Detect which cell encompasses the target text, then output its [X, Y] center coordinate. 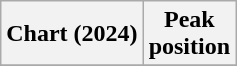
Peakposition [189, 34]
Chart (2024) [72, 34]
